Pinpoint the cell where the given text exists, returning its [x, y] midpoint coordinate. 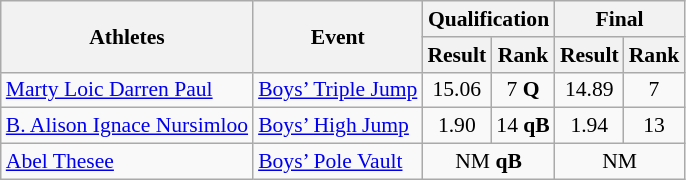
15.06 [456, 90]
Qualification [488, 19]
13 [654, 126]
7 [654, 90]
1.94 [590, 126]
NM qB [488, 162]
Boys’ High Jump [338, 126]
Event [338, 36]
Boys’ Pole Vault [338, 162]
Athletes [127, 36]
NM [620, 162]
14.89 [590, 90]
14 qB [523, 126]
Abel Thesee [127, 162]
Marty Loic Darren Paul [127, 90]
Boys’ Triple Jump [338, 90]
1.90 [456, 126]
7 Q [523, 90]
Final [620, 19]
B. Alison Ignace Nursimloo [127, 126]
